Extract the (x, y) coordinate from the center of the cell holding the provided text.  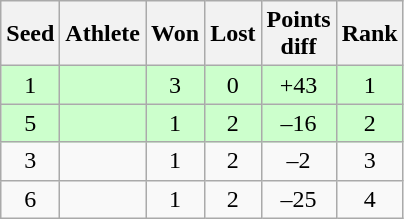
Lost (233, 34)
4 (370, 199)
–16 (298, 123)
–2 (298, 161)
Athlete (103, 34)
Seed (30, 34)
–25 (298, 199)
+43 (298, 85)
Rank (370, 34)
Pointsdiff (298, 34)
5 (30, 123)
Won (176, 34)
0 (233, 85)
6 (30, 199)
